Scan for the cell matching the given text and deliver its (X, Y) coordinate at center. 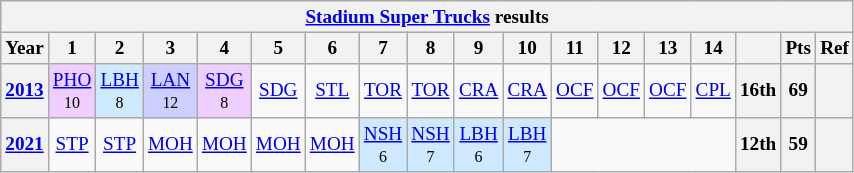
NSH6 (383, 145)
69 (798, 91)
11 (575, 48)
7 (383, 48)
1 (72, 48)
Stadium Super Trucks results (428, 17)
PHO10 (72, 91)
SDG8 (224, 91)
LBH6 (478, 145)
STL (332, 91)
14 (713, 48)
12th (758, 145)
8 (431, 48)
16th (758, 91)
2021 (25, 145)
6 (332, 48)
LBH8 (120, 91)
13 (668, 48)
Year (25, 48)
2013 (25, 91)
LAN12 (170, 91)
2 (120, 48)
3 (170, 48)
9 (478, 48)
4 (224, 48)
10 (528, 48)
59 (798, 145)
Pts (798, 48)
12 (621, 48)
Ref (835, 48)
CPL (713, 91)
NSH7 (431, 145)
LBH7 (528, 145)
5 (278, 48)
SDG (278, 91)
